Return the (x, y) coordinate for the center point of the cell that contains the specified text.  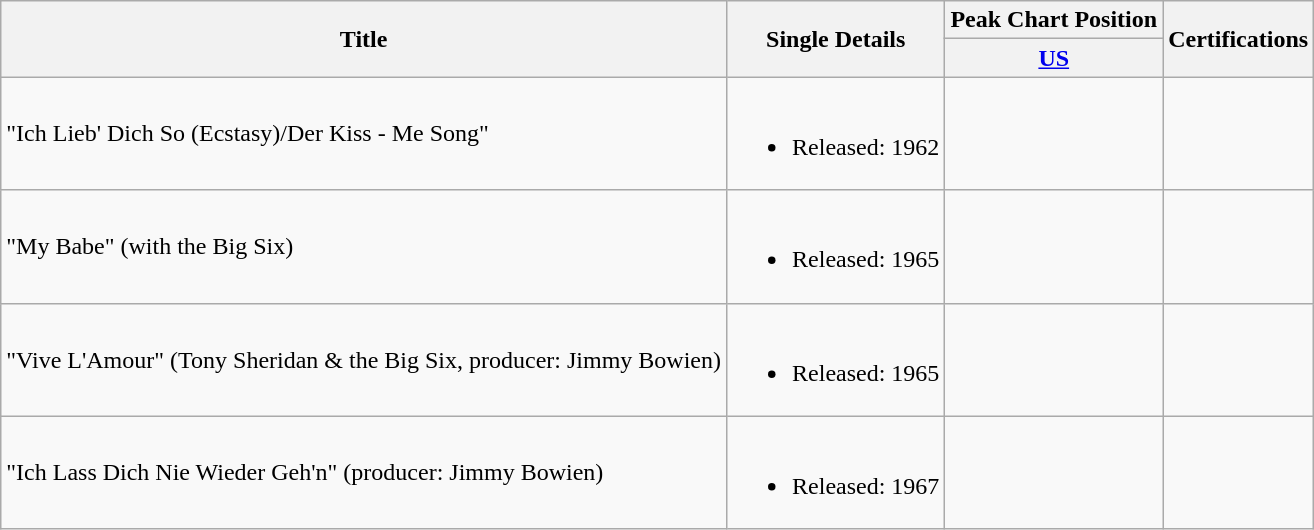
Peak Chart Position (1054, 20)
Single Details (836, 39)
US (1054, 58)
Released: 1967 (836, 472)
"Vive L'Amour" (Tony Sheridan & the Big Six, producer: Jimmy Bowien) (364, 360)
"Ich Lieb' Dich So (Ecstasy)/Der Kiss - Me Song" (364, 134)
Released: 1962 (836, 134)
"Ich Lass Dich Nie Wieder Geh'n" (producer: Jimmy Bowien) (364, 472)
"My Babe" (with the Big Six) (364, 246)
Certifications (1238, 39)
Title (364, 39)
